Capture the cell that displays the provided text and extract its (X, Y) central coordinate. 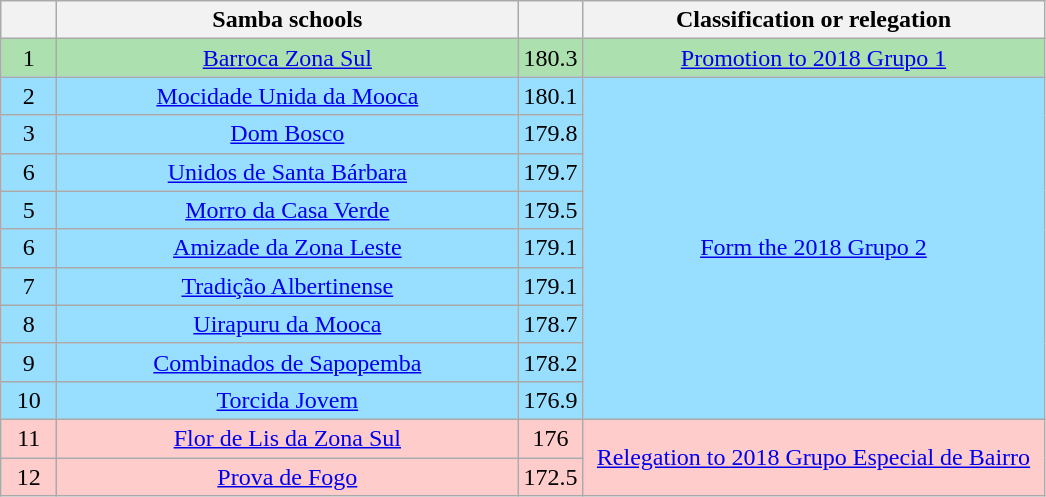
Uirapuru da Mooca (288, 324)
Prova de Fogo (288, 477)
Torcida Jovem (288, 400)
Combinados de Sapopemba (288, 362)
7 (29, 286)
179.8 (550, 134)
Promotion to 2018 Grupo 1 (814, 58)
2 (29, 96)
179.7 (550, 172)
Samba schools (288, 20)
11 (29, 438)
3 (29, 134)
176.9 (550, 400)
Unidos de Santa Bárbara (288, 172)
180.3 (550, 58)
Relegation to 2018 Grupo Especial de Bairro (814, 457)
178.7 (550, 324)
178.2 (550, 362)
Classification or relegation (814, 20)
1 (29, 58)
Barroca Zona Sul (288, 58)
172.5 (550, 477)
180.1 (550, 96)
Mocidade Unida da Mooca (288, 96)
Form the 2018 Grupo 2 (814, 248)
Tradição Albertinense (288, 286)
12 (29, 477)
10 (29, 400)
5 (29, 210)
8 (29, 324)
9 (29, 362)
Amizade da Zona Leste (288, 248)
Morro da Casa Verde (288, 210)
Dom Bosco (288, 134)
179.5 (550, 210)
Flor de Lis da Zona Sul (288, 438)
176 (550, 438)
